Detect which cell encompasses the target text, then output its (x, y) center coordinate. 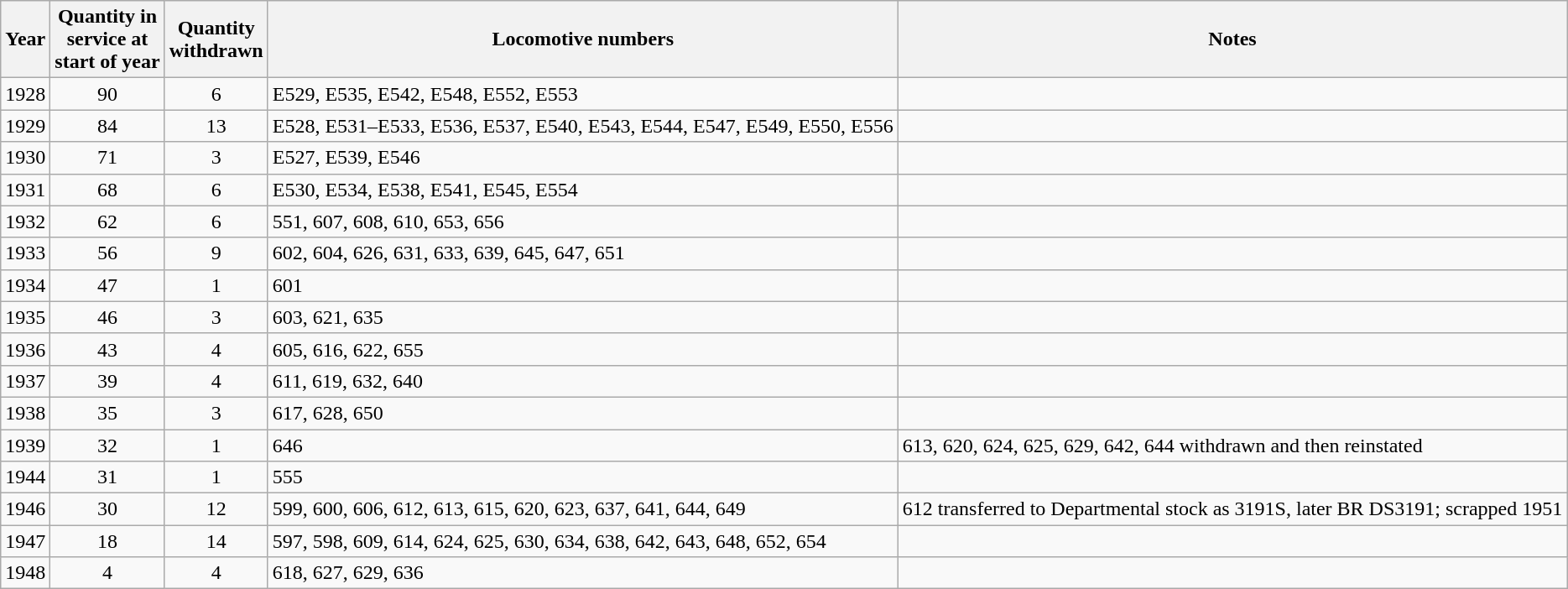
1930 (25, 158)
1929 (25, 126)
43 (107, 349)
Notes (1232, 39)
62 (107, 222)
1936 (25, 349)
12 (216, 509)
599, 600, 606, 612, 613, 615, 620, 623, 637, 641, 644, 649 (582, 509)
1939 (25, 446)
18 (107, 541)
1944 (25, 477)
611, 619, 632, 640 (582, 381)
47 (107, 285)
84 (107, 126)
597, 598, 609, 614, 624, 625, 630, 634, 638, 642, 643, 648, 652, 654 (582, 541)
13 (216, 126)
617, 628, 650 (582, 413)
E527, E539, E546 (582, 158)
31 (107, 477)
555 (582, 477)
1933 (25, 253)
E530, E534, E538, E541, E545, E554 (582, 190)
30 (107, 509)
E529, E535, E542, E548, E552, E553 (582, 94)
1947 (25, 541)
32 (107, 446)
1946 (25, 509)
1928 (25, 94)
E528, E531–E533, E536, E537, E540, E543, E544, E547, E549, E550, E556 (582, 126)
68 (107, 190)
Quantity inservice atstart of year (107, 39)
1931 (25, 190)
646 (582, 446)
9 (216, 253)
1938 (25, 413)
46 (107, 317)
613, 620, 624, 625, 629, 642, 644 withdrawn and then reinstated (1232, 446)
612 transferred to Departmental stock as 3191S, later BR DS3191; scrapped 1951 (1232, 509)
601 (582, 285)
Locomotive numbers (582, 39)
Quantitywithdrawn (216, 39)
551, 607, 608, 610, 653, 656 (582, 222)
1934 (25, 285)
39 (107, 381)
618, 627, 629, 636 (582, 573)
90 (107, 94)
603, 621, 635 (582, 317)
1935 (25, 317)
56 (107, 253)
1948 (25, 573)
71 (107, 158)
602, 604, 626, 631, 633, 639, 645, 647, 651 (582, 253)
605, 616, 622, 655 (582, 349)
Year (25, 39)
1932 (25, 222)
35 (107, 413)
14 (216, 541)
1937 (25, 381)
